Locate the cell with the specified text and output its [X, Y] center coordinate. 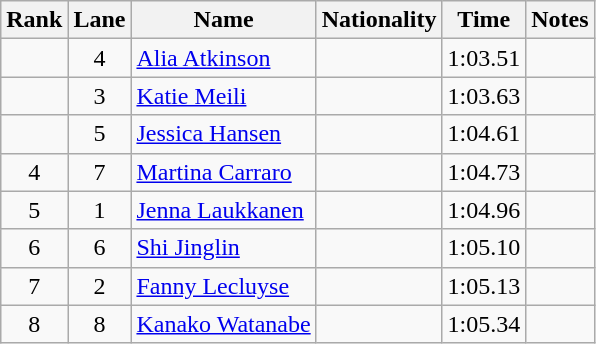
1:04.61 [484, 134]
Notes [560, 20]
Name [224, 20]
1:05.34 [484, 324]
Kanako Watanabe [224, 324]
1:05.13 [484, 286]
1:04.96 [484, 210]
Fanny Lecluyse [224, 286]
Nationality [379, 20]
1:05.10 [484, 248]
1 [100, 210]
Time [484, 20]
Jessica Hansen [224, 134]
Jenna Laukkanen [224, 210]
1:03.63 [484, 96]
Shi Jinglin [224, 248]
2 [100, 286]
3 [100, 96]
Rank [34, 20]
Lane [100, 20]
Alia Atkinson [224, 58]
Martina Carraro [224, 172]
Katie Meili [224, 96]
1:04.73 [484, 172]
1:03.51 [484, 58]
